Detect which cell encompasses the target text, then output its (X, Y) center coordinate. 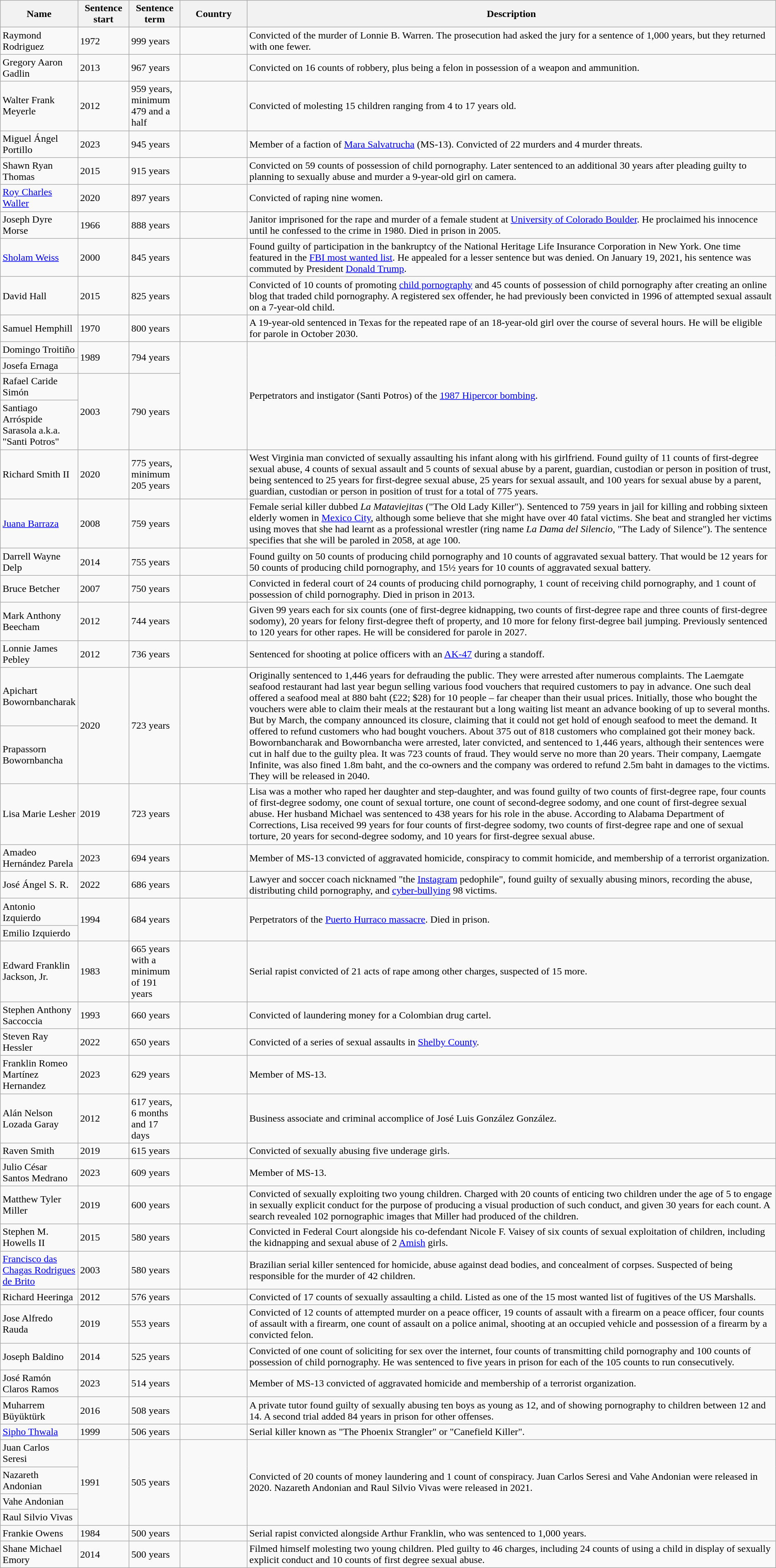
Joseph Baldino (39, 1356)
959 years, minimum 479 and a half (155, 106)
2008 (104, 524)
897 years (155, 198)
Name (39, 14)
Convicted of laundering money for a Colombian drug cartel. (512, 1015)
694 years (155, 858)
525 years (155, 1356)
750 years (155, 589)
660 years (155, 1015)
794 years (155, 357)
José Ángel S. R. (39, 885)
505 years (155, 1482)
1983 (104, 971)
Shane Michael Emory (39, 1554)
Francisco das Chagas Rodrigues de Brito (39, 1270)
Jose Alfredo Rauda (39, 1324)
Lisa Marie Lesher (39, 814)
2007 (104, 589)
Prapassorn Bowornbancha (39, 755)
Nazareth Andonian (39, 1480)
Edward Franklin Jackson, Jr. (39, 971)
Juana Barraza (39, 524)
Convicted of molesting 15 children ranging from 4 to 17 years old. (512, 106)
845 years (155, 257)
Convicted on 16 counts of robbery, plus being a felon in possession of a weapon and ammunition. (512, 68)
Julio César Santos Medrano (39, 1172)
945 years (155, 144)
Gregory Aaron Gadlin (39, 68)
Muharrem Büyüktürk (39, 1410)
Richard Heeringa (39, 1297)
Raymond Rodriguez (39, 41)
553 years (155, 1324)
Convicted of 17 counts of sexually assaulting a child. Listed as one of the 15 most wanted list of fugitives of the US Marshalls. (512, 1297)
629 years (155, 1075)
Business associate and criminal accomplice of José Luis González González. (512, 1118)
617 years, 6 months and 17 days (155, 1118)
Member of a faction of Mara Salvatrucha (MS-13). Convicted of 22 murders and 4 murder threats. (512, 144)
Santiago Arróspide Sarasola a.k.a. "Santi Potros" (39, 425)
514 years (155, 1384)
1994 (104, 919)
Franklin Romeo Martínez Hernandez (39, 1075)
609 years (155, 1172)
Juan Carlos Seresi (39, 1453)
Member of MS-13 convicted of aggravated homicide, conspiracy to commit homicide, and membership of a terrorist organization. (512, 858)
1999 (104, 1432)
888 years (155, 225)
David Hall (39, 296)
915 years (155, 171)
790 years (155, 412)
686 years (155, 885)
967 years (155, 68)
999 years (155, 41)
Sentence term (155, 14)
Domingo Troitiño (39, 349)
Rafael Caride Simón (39, 387)
759 years (155, 524)
Perpetrators of the Puerto Hurraco massacre. Died in prison. (512, 919)
Darrell Wayne Delp (39, 562)
Bruce Betcher (39, 589)
615 years (155, 1151)
1993 (104, 1015)
José Ramón Claros Ramos (39, 1384)
Serial killer known as "The Phoenix Strangler" or "Canefield Killer". (512, 1432)
Perpetrators and instigator (Santi Potros) of the 1987 Hipercor bombing. (512, 395)
576 years (155, 1297)
1984 (104, 1533)
506 years (155, 1432)
Matthew Tyler Miller (39, 1205)
Walter Frank Meyerle (39, 106)
800 years (155, 328)
Samuel Hemphill (39, 328)
Convicted of a series of sexual assaults in Shelby County. (512, 1042)
508 years (155, 1410)
Sentence start (104, 14)
Raven Smith (39, 1151)
744 years (155, 621)
1991 (104, 1482)
Joseph Dyre Morse (39, 225)
650 years (155, 1042)
665 years with a minimum of 191 years (155, 971)
775 years, minimum 205 years (155, 474)
Shawn Ryan Thomas (39, 171)
Lonnie James Pebley (39, 654)
Richard Smith II (39, 474)
Stephen Anthony Saccoccia (39, 1015)
Convicted of the murder of Lonnie B. Warren. The prosecution had asked the jury for a sentence of 1,000 years, but they returned with one fewer. (512, 41)
684 years (155, 919)
736 years (155, 654)
Stephen M. Howells II (39, 1238)
Frankie Owens (39, 1533)
Country (214, 14)
Raul Silvio Vivas (39, 1517)
2016 (104, 1410)
Alán Nelson Lozada Garay (39, 1118)
Mark Anthony Beecham (39, 621)
825 years (155, 296)
Serial rapist convicted alongside Arthur Franklin, who was sentenced to 1,000 years. (512, 1533)
Member of MS-13 convicted of aggravated homicide and membership of a terrorist organization. (512, 1384)
600 years (155, 1205)
Convicted of sexually abusing five underage girls. (512, 1151)
Sentenced for shooting at police officers with an AK-47 during a standoff. (512, 654)
Sholam Weiss (39, 257)
1970 (104, 328)
2000 (104, 257)
Josefa Ernaga (39, 365)
Vahe Andonian (39, 1502)
Description (512, 14)
1972 (104, 41)
Roy Charles Waller (39, 198)
Convicted of raping nine women. (512, 198)
Amadeo Hernández Parela (39, 858)
Sipho Thwala (39, 1432)
755 years (155, 562)
Emilio Izquierdo (39, 933)
1966 (104, 225)
Serial rapist convicted of 21 acts of rape among other charges, suspected of 15 more. (512, 971)
2013 (104, 68)
Apichart Bowornbancharak (39, 696)
1989 (104, 357)
Antonio Izquierdo (39, 912)
Steven Ray Hessler (39, 1042)
Miguel Ángel Portillo (39, 144)
